Provide the (X, Y) coordinate of the cell's center where the given text is located.  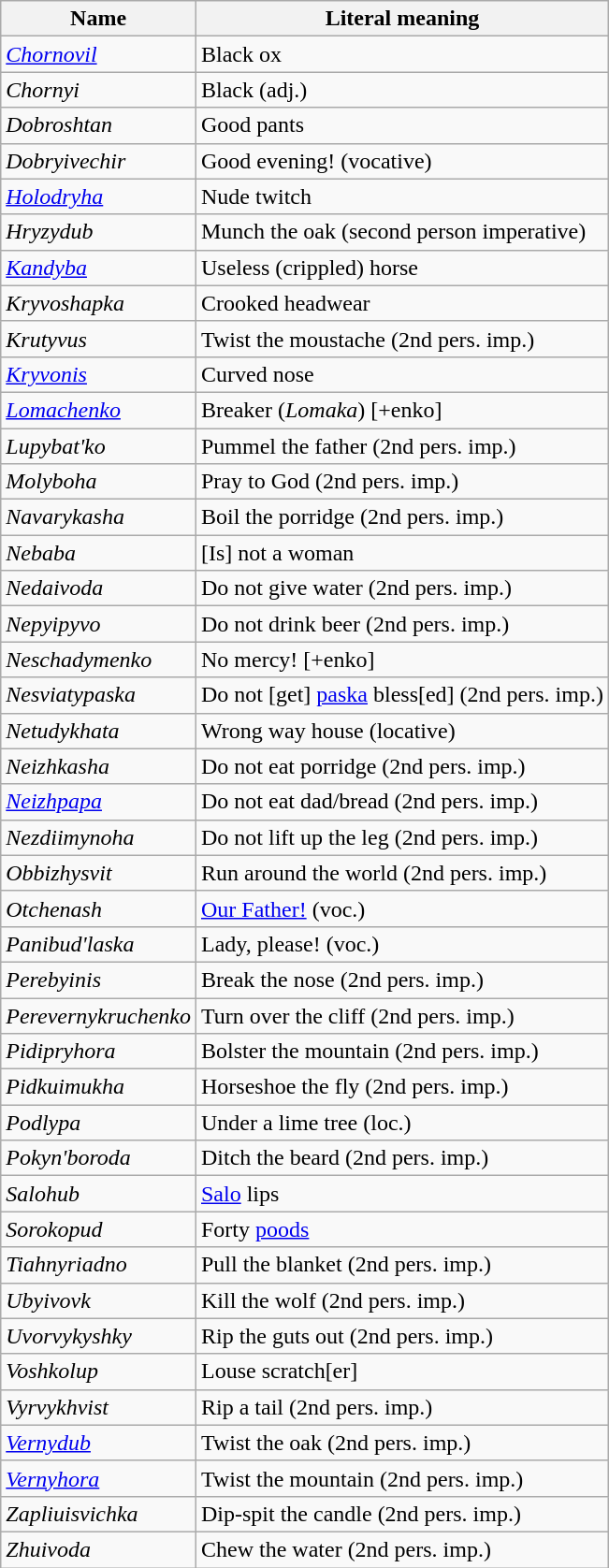
Zapliuisvichka (99, 1514)
Vernydub (99, 1443)
Vernyhora (99, 1478)
Nesviatypaska (99, 695)
Do not lift up the leg (2nd pers. imp.) (402, 837)
Forty poods (402, 1229)
Sorokopud (99, 1229)
Run around the world (2nd pers. imp.) (402, 873)
Perebyinis (99, 980)
Vyrvykhvist (99, 1407)
Chew the water (2nd pers. imp.) (402, 1549)
Molyboha (99, 482)
Neizhkasha (99, 766)
Good evening! (vocative) (402, 161)
Break the nose (2nd pers. imp.) (402, 980)
Literal meaning (402, 19)
Nepyipyvo (99, 624)
Do not eat dad/bread (2nd pers. imp.) (402, 802)
Black (adj.) (402, 90)
Do not [get] paska bless[ed] (2nd pers. imp.) (402, 695)
Ubyivovk (99, 1300)
Podlypa (99, 1123)
Twist the moustache (2nd pers. imp.) (402, 339)
Our Father! (voc.) (402, 908)
Pummel the father (2nd pers. imp.) (402, 446)
Zhuivoda (99, 1549)
[Is] not a woman (402, 553)
Nedaivoda (99, 588)
Rip the guts out (2nd pers. imp.) (402, 1336)
Nezdiimynoha (99, 837)
Uvorvykyshky (99, 1336)
Name (99, 19)
Crooked headwear (402, 303)
Kryvonis (99, 374)
Bolster the mountain (2nd pers. imp.) (402, 1052)
Do not drink beer (2nd pers. imp.) (402, 624)
No mercy! [+enko] (402, 660)
Ditch the beard (2nd pers. imp.) (402, 1158)
Pull the blanket (2nd pers. imp.) (402, 1265)
Dobryivechir (99, 161)
Nebaba (99, 553)
Voshkolup (99, 1372)
Obbizhysvit (99, 873)
Lupybat'ko (99, 446)
Pray to God (2nd pers. imp.) (402, 482)
Useless (crippled) horse (402, 268)
Neizhpapa (99, 802)
Twist the oak (2nd pers. imp.) (402, 1443)
Boil the porridge (2nd pers. imp.) (402, 517)
Do not eat porridge (2nd pers. imp.) (402, 766)
Krutyvus (99, 339)
Pokyn'boroda (99, 1158)
Louse scratch[er] (402, 1372)
Kryvoshapka (99, 303)
Lady, please! (voc.) (402, 944)
Holodryha (99, 196)
Perevernykruchenko (99, 1015)
Neschadymenko (99, 660)
Tiahnyriadno (99, 1265)
Salohub (99, 1194)
Dip-spit the candle (2nd pers. imp.) (402, 1514)
Do not give water (2nd pers. imp.) (402, 588)
Kill the wolf (2nd pers. imp.) (402, 1300)
Breaker (Lomaka) [+enko] (402, 410)
Nude twitch (402, 196)
Wrong way house (locative) (402, 731)
Horseshoe the fly (2nd pers. imp.) (402, 1087)
Kandyba (99, 268)
Turn over the cliff (2nd pers. imp.) (402, 1015)
Twist the mountain (2nd pers. imp.) (402, 1478)
Chornovil (99, 54)
Dobroshtan (99, 125)
Salo lips (402, 1194)
Munch the oak (second person imperative) (402, 232)
Pidkuimukha (99, 1087)
Black ox (402, 54)
Hryzydub (99, 232)
Otchenash (99, 908)
Good pants (402, 125)
Lomachenko (99, 410)
Pidipryhora (99, 1052)
Chornyi (99, 90)
Curved nose (402, 374)
Netudykhata (99, 731)
Panibud'laska (99, 944)
Navarykasha (99, 517)
Under a lime tree (loc.) (402, 1123)
Rip a tail (2nd pers. imp.) (402, 1407)
